Extract the [x, y] coordinate from the center of the cell holding the provided text.  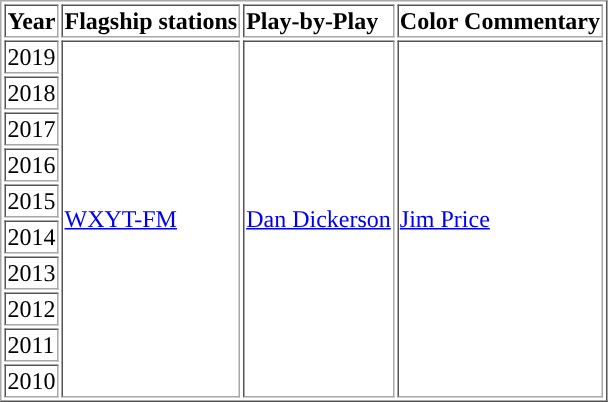
2019 [31, 56]
WXYT-FM [152, 218]
Dan Dickerson [318, 218]
2018 [31, 92]
Jim Price [500, 218]
2014 [31, 236]
Color Commentary [500, 20]
2010 [31, 380]
Play-by-Play [318, 20]
2012 [31, 308]
2016 [31, 164]
Year [31, 20]
2015 [31, 200]
2013 [31, 272]
2017 [31, 128]
Flagship stations [152, 20]
2011 [31, 344]
